Extract the [x, y] coordinate from the center of the cell holding the provided text.  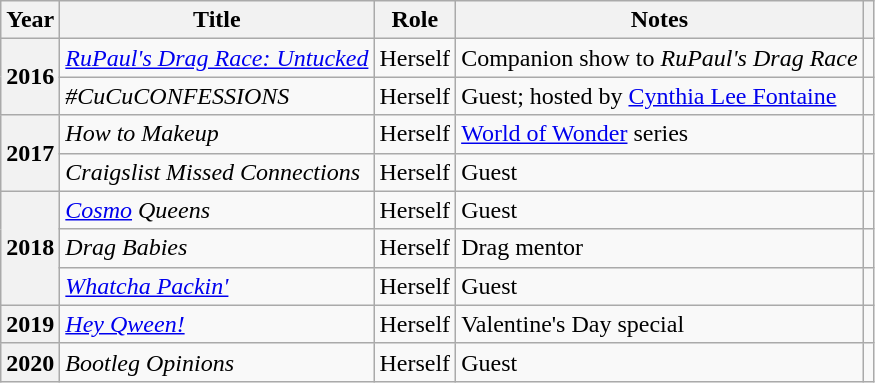
2020 [30, 362]
Drag Babies [217, 248]
Valentine's Day special [660, 324]
Companion show to RuPaul's Drag Race [660, 58]
Hey Qween! [217, 324]
2019 [30, 324]
2018 [30, 248]
Whatcha Packin' [217, 286]
Guest; hosted by Cynthia Lee Fontaine [660, 96]
Cosmo Queens [217, 210]
#CuCuCONFESSIONS [217, 96]
Title [217, 20]
RuPaul's Drag Race: Untucked [217, 58]
World of Wonder series [660, 134]
Year [30, 20]
2016 [30, 77]
Craigslist Missed Connections [217, 172]
2017 [30, 153]
Role [415, 20]
Notes [660, 20]
Bootleg Opinions [217, 362]
Drag mentor [660, 248]
How to Makeup [217, 134]
